Return the (X, Y) coordinate for the center point of the cell that contains the specified text.  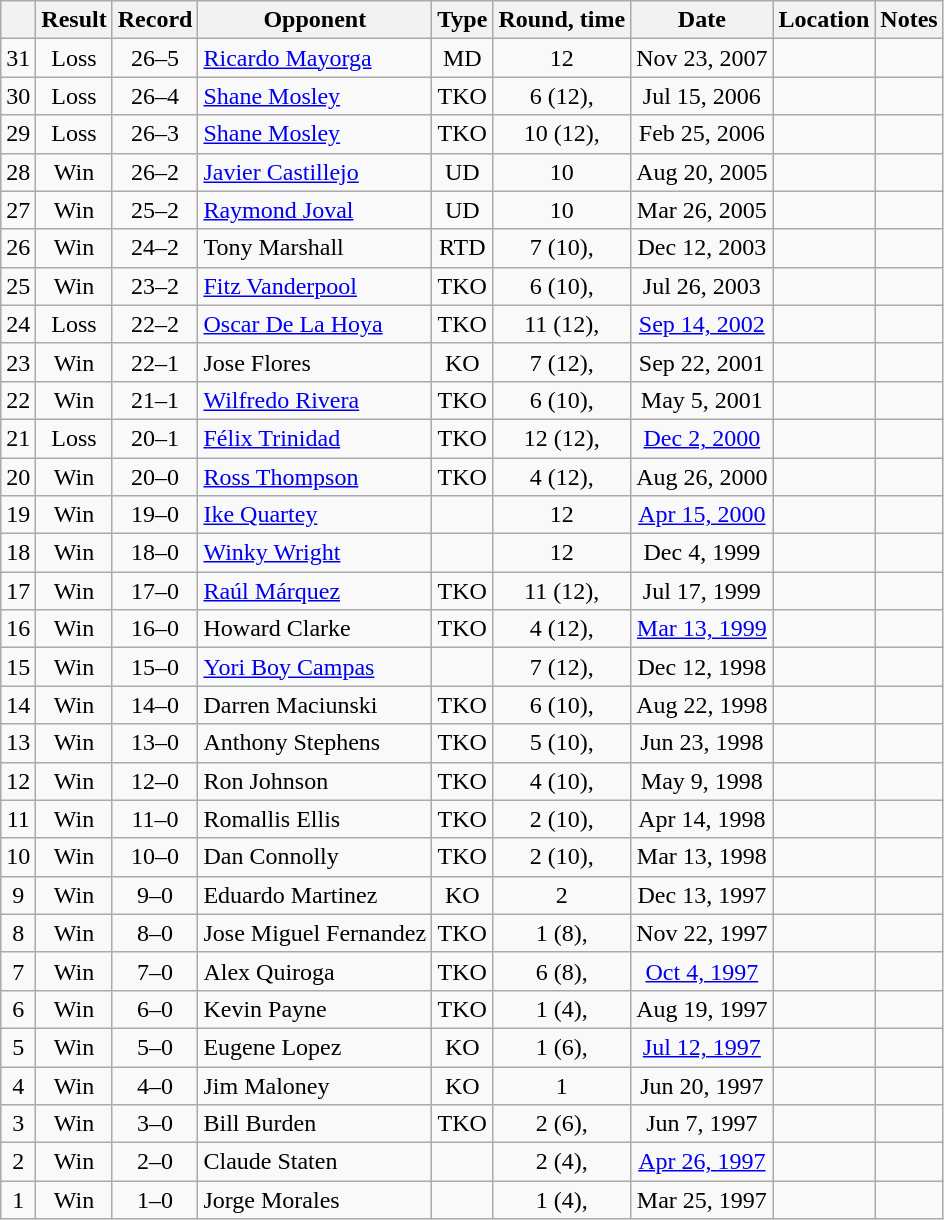
Darren Maciunski (315, 705)
18 (18, 553)
6 (18, 1009)
20–1 (155, 438)
Dec 4, 1999 (702, 553)
Bill Burden (315, 1124)
29 (18, 134)
13–0 (155, 743)
Ross Thompson (315, 477)
26–2 (155, 172)
Tony Marshall (315, 248)
Fitz Vanderpool (315, 286)
4 (18, 1085)
1–0 (155, 1200)
19 (18, 515)
Jose Miguel Fernandez (315, 933)
3–0 (155, 1124)
25–2 (155, 210)
9–0 (155, 895)
13 (18, 743)
18–0 (155, 553)
Raúl Márquez (315, 591)
Romallis Ellis (315, 819)
10 (12), (562, 134)
21 (18, 438)
Mar 13, 1999 (702, 629)
26–5 (155, 58)
4–0 (155, 1085)
24–2 (155, 248)
Aug 20, 2005 (702, 172)
Ike Quartey (315, 515)
27 (18, 210)
2 (4), (562, 1162)
Winky Wright (315, 553)
26–4 (155, 96)
Jim Maloney (315, 1085)
6–0 (155, 1009)
Aug 22, 1998 (702, 705)
Alex Quiroga (315, 971)
Javier Castillejo (315, 172)
Howard Clarke (315, 629)
17 (18, 591)
11–0 (155, 819)
23 (18, 362)
26 (18, 248)
11 (18, 819)
Date (702, 20)
6 (8), (562, 971)
5 (10), (562, 743)
Eugene Lopez (315, 1047)
7 (10), (562, 248)
Claude Staten (315, 1162)
22–1 (155, 362)
25 (18, 286)
8–0 (155, 933)
Oscar De La Hoya (315, 324)
Result (74, 20)
19–0 (155, 515)
24 (18, 324)
Aug 19, 1997 (702, 1009)
Apr 26, 1997 (702, 1162)
Anthony Stephens (315, 743)
Wilfredo Rivera (315, 400)
Feb 25, 2006 (702, 134)
8 (18, 933)
Jun 20, 1997 (702, 1085)
Location (824, 20)
Apr 14, 1998 (702, 819)
20–0 (155, 477)
14–0 (155, 705)
RTD (462, 248)
Aug 26, 2000 (702, 477)
Yori Boy Campas (315, 667)
Opponent (315, 20)
Dec 12, 1998 (702, 667)
Nov 23, 2007 (702, 58)
2–0 (155, 1162)
Kevin Payne (315, 1009)
May 9, 1998 (702, 781)
12–0 (155, 781)
15 (18, 667)
15–0 (155, 667)
22–2 (155, 324)
1 (8), (562, 933)
Félix Trinidad (315, 438)
Record (155, 20)
Jul 17, 1999 (702, 591)
Jun 23, 1998 (702, 743)
26–3 (155, 134)
Dec 2, 2000 (702, 438)
Ricardo Mayorga (315, 58)
Dec 13, 1997 (702, 895)
21–1 (155, 400)
10–0 (155, 857)
Ron Johnson (315, 781)
Jorge Morales (315, 1200)
16 (18, 629)
Mar 26, 2005 (702, 210)
14 (18, 705)
Type (462, 20)
28 (18, 172)
Round, time (562, 20)
Jul 26, 2003 (702, 286)
Sep 22, 2001 (702, 362)
Jun 7, 1997 (702, 1124)
31 (18, 58)
Mar 13, 1998 (702, 857)
Mar 25, 1997 (702, 1200)
Oct 4, 1997 (702, 971)
Dan Connolly (315, 857)
Notes (909, 20)
Jose Flores (315, 362)
22 (18, 400)
16–0 (155, 629)
Apr 15, 2000 (702, 515)
Jul 15, 2006 (702, 96)
9 (18, 895)
2 (6), (562, 1124)
3 (18, 1124)
1 (6), (562, 1047)
20 (18, 477)
MD (462, 58)
6 (12), (562, 96)
Eduardo Martinez (315, 895)
Raymond Joval (315, 210)
12 (12), (562, 438)
7 (18, 971)
Nov 22, 1997 (702, 933)
30 (18, 96)
7–0 (155, 971)
23–2 (155, 286)
5 (18, 1047)
Jul 12, 1997 (702, 1047)
5–0 (155, 1047)
4 (10), (562, 781)
Dec 12, 2003 (702, 248)
Sep 14, 2002 (702, 324)
May 5, 2001 (702, 400)
17–0 (155, 591)
